Provide the (x, y) coordinate of the cell's center where the given text is located.  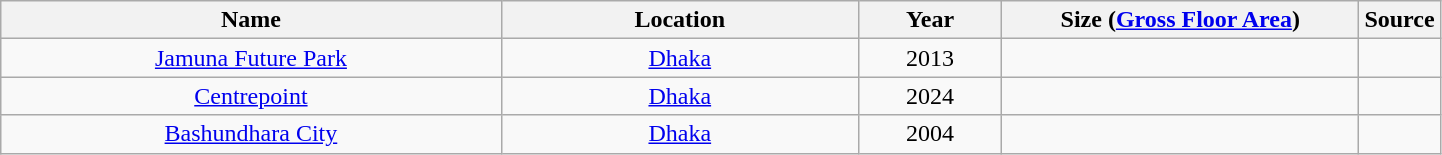
2024 (930, 96)
Jamuna Future Park (251, 58)
Year (930, 20)
Bashundhara City (251, 134)
Name (251, 20)
Source (1400, 20)
2004 (930, 134)
2013 (930, 58)
Centrepoint (251, 96)
Location (680, 20)
Size (Gross Floor Area) (1180, 20)
